Detect which cell encompasses the target text, then output its (x, y) center coordinate. 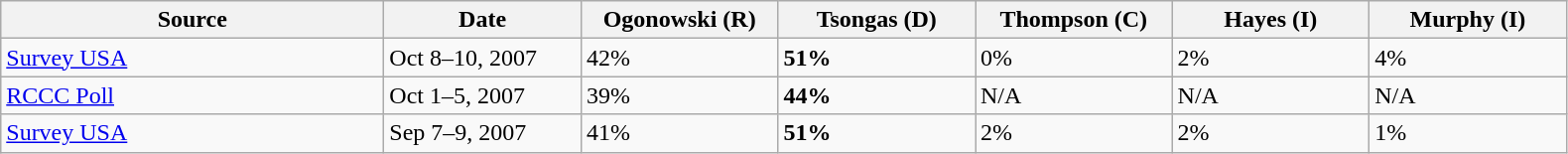
0% (1074, 58)
Oct 1–5, 2007 (482, 95)
Ogonowski (R) (679, 20)
Date (482, 20)
44% (877, 95)
Murphy (I) (1469, 20)
4% (1469, 58)
Thompson (C) (1074, 20)
1% (1469, 133)
Sep 7–9, 2007 (482, 133)
42% (679, 58)
Source (193, 20)
41% (679, 133)
Tsongas (D) (877, 20)
39% (679, 95)
Hayes (I) (1270, 20)
RCCC Poll (193, 95)
Oct 8–10, 2007 (482, 58)
